Output the (x, y) coordinate of the center of the cell containing the given text.  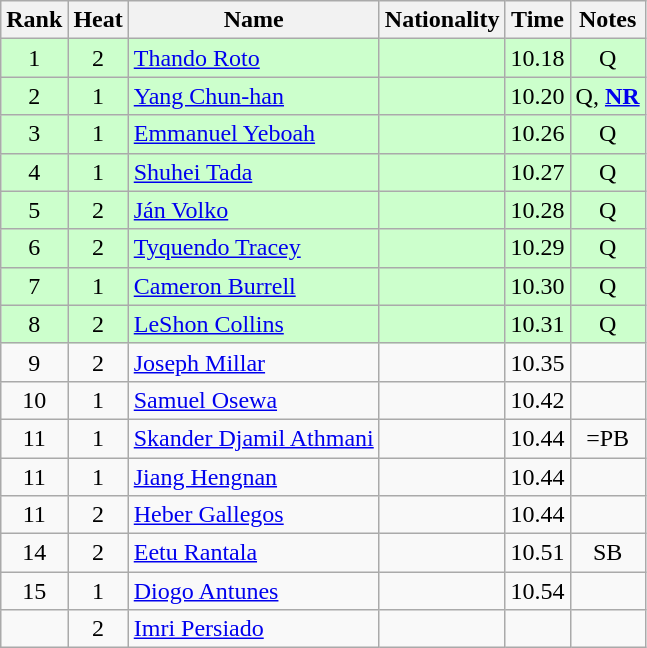
Nationality (442, 20)
Cameron Burrell (254, 286)
Eetu Rantala (254, 553)
10.28 (538, 210)
10.51 (538, 553)
10.29 (538, 248)
Imri Persiado (254, 629)
10.26 (538, 134)
8 (34, 324)
7 (34, 286)
Yang Chun-han (254, 96)
6 (34, 248)
Q, NR (608, 96)
3 (34, 134)
Skander Djamil Athmani (254, 438)
Heat (98, 20)
Ján Volko (254, 210)
Name (254, 20)
SB (608, 553)
LeShon Collins (254, 324)
14 (34, 553)
10.31 (538, 324)
10.42 (538, 400)
Joseph Millar (254, 362)
15 (34, 591)
10.18 (538, 58)
10.54 (538, 591)
5 (34, 210)
Samuel Osewa (254, 400)
10.20 (538, 96)
Time (538, 20)
=PB (608, 438)
Shuhei Tada (254, 172)
Diogo Antunes (254, 591)
Tyquendo Tracey (254, 248)
4 (34, 172)
Rank (34, 20)
Heber Gallegos (254, 515)
10.30 (538, 286)
10 (34, 400)
Emmanuel Yeboah (254, 134)
10.35 (538, 362)
Notes (608, 20)
Jiang Hengnan (254, 477)
10.27 (538, 172)
Thando Roto (254, 58)
9 (34, 362)
